Return the (X, Y) coordinate for the center point of the cell that contains the specified text.  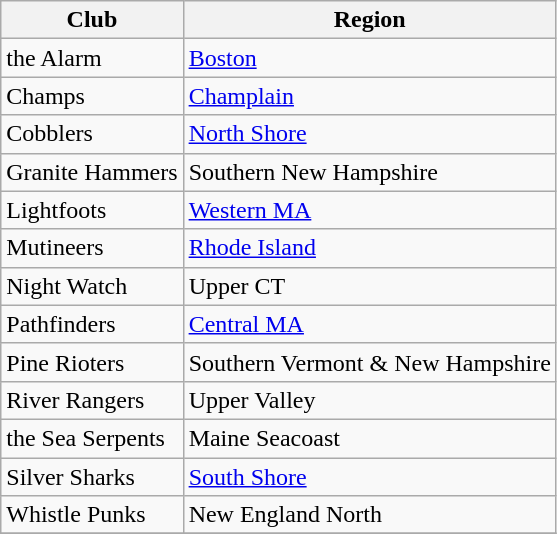
Club (92, 20)
Champlain (370, 96)
Region (370, 20)
the Alarm (92, 58)
Granite Hammers (92, 172)
Silver Sharks (92, 477)
Upper Valley (370, 400)
New England North (370, 515)
Whistle Punks (92, 515)
Rhode Island (370, 248)
Boston (370, 58)
Night Watch (92, 286)
Southern New Hampshire (370, 172)
Western MA (370, 210)
Lightfoots (92, 210)
Mutineers (92, 248)
Pine Rioters (92, 362)
Pathfinders (92, 324)
Maine Seacoast (370, 438)
Southern Vermont & New Hampshire (370, 362)
North Shore (370, 134)
Cobblers (92, 134)
Champs (92, 96)
Central MA (370, 324)
the Sea Serpents (92, 438)
South Shore (370, 477)
Upper CT (370, 286)
River Rangers (92, 400)
